Scan for the cell matching the given text and deliver its [x, y] coordinate at center. 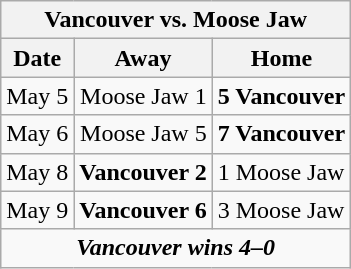
Away [143, 58]
Date [38, 58]
Moose Jaw 1 [143, 96]
Home [281, 58]
7 Vancouver [281, 134]
Moose Jaw 5 [143, 134]
May 6 [38, 134]
May 9 [38, 210]
Vancouver 6 [143, 210]
Vancouver wins 4–0 [176, 248]
5 Vancouver [281, 96]
May 5 [38, 96]
May 8 [38, 172]
3 Moose Jaw [281, 210]
1 Moose Jaw [281, 172]
Vancouver 2 [143, 172]
Vancouver vs. Moose Jaw [176, 20]
